Locate the cell with the specified text and output its (X, Y) center coordinate. 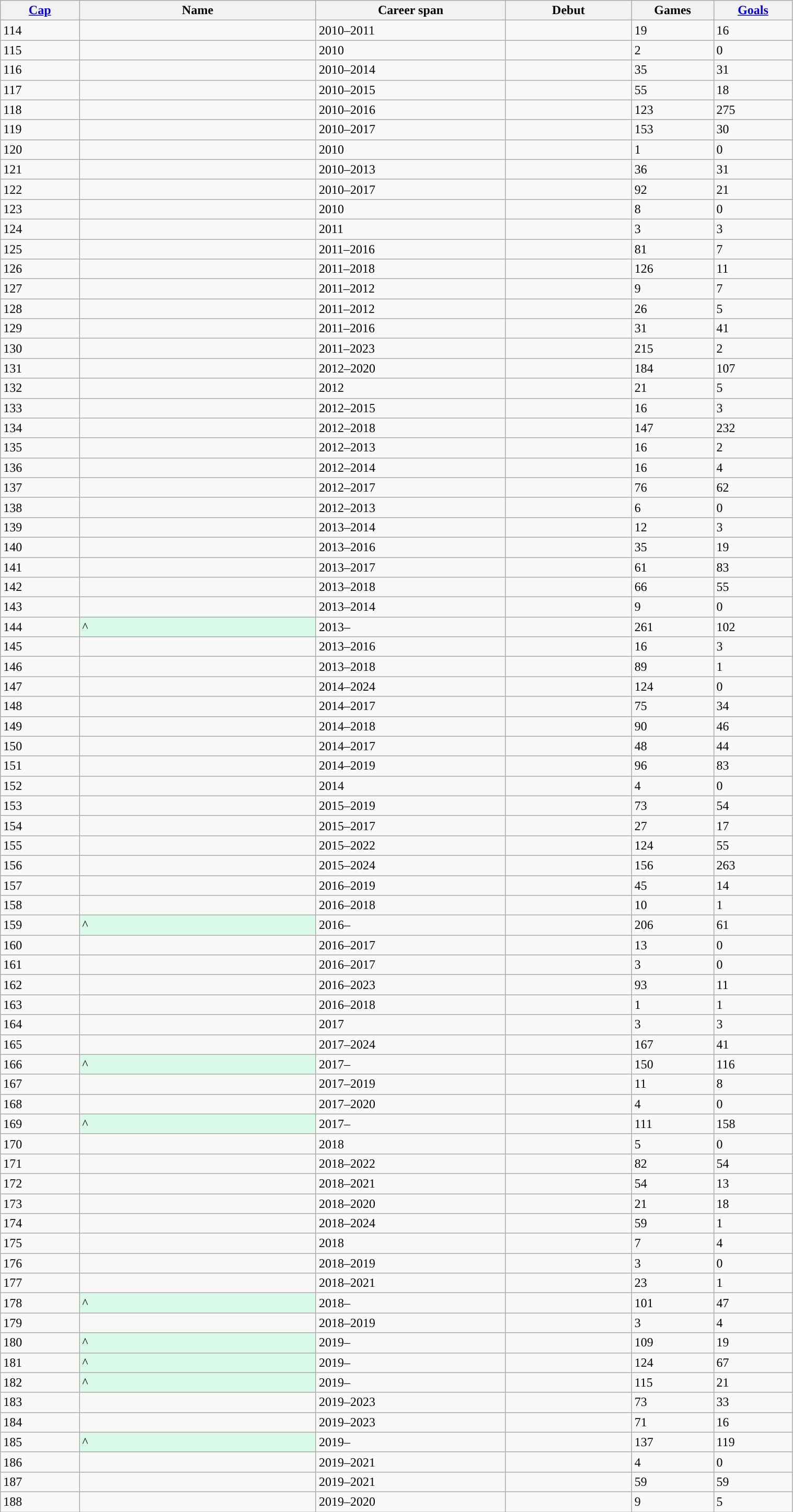
128 (40, 309)
36 (672, 169)
261 (672, 627)
141 (40, 567)
182 (40, 1382)
47 (753, 1303)
109 (672, 1343)
2015–2019 (410, 806)
2012 (410, 388)
14 (753, 886)
183 (40, 1402)
46 (753, 726)
Goals (753, 10)
133 (40, 408)
2011 (410, 229)
275 (753, 110)
2018–2022 (410, 1164)
138 (40, 507)
232 (753, 428)
177 (40, 1283)
44 (753, 746)
27 (672, 825)
17 (753, 825)
2012–2018 (410, 428)
163 (40, 1005)
111 (672, 1124)
2014 (410, 786)
140 (40, 547)
12 (672, 527)
171 (40, 1164)
159 (40, 925)
157 (40, 886)
71 (672, 1422)
90 (672, 726)
30 (753, 130)
2017 (410, 1025)
125 (40, 249)
178 (40, 1303)
139 (40, 527)
170 (40, 1144)
185 (40, 1442)
143 (40, 607)
215 (672, 348)
2015–2024 (410, 865)
181 (40, 1363)
172 (40, 1183)
82 (672, 1164)
2010–2015 (410, 90)
161 (40, 965)
145 (40, 647)
142 (40, 587)
206 (672, 925)
67 (753, 1363)
135 (40, 448)
130 (40, 348)
96 (672, 766)
169 (40, 1124)
2016–2023 (410, 985)
75 (672, 706)
187 (40, 1482)
107 (753, 368)
2018– (410, 1303)
2017–2019 (410, 1084)
174 (40, 1224)
152 (40, 786)
188 (40, 1502)
33 (753, 1402)
175 (40, 1243)
176 (40, 1263)
2011–2023 (410, 348)
122 (40, 189)
Career span (410, 10)
136 (40, 468)
101 (672, 1303)
168 (40, 1104)
120 (40, 149)
154 (40, 825)
45 (672, 886)
2013–2017 (410, 567)
2013– (410, 627)
127 (40, 289)
146 (40, 667)
2014–2018 (410, 726)
62 (753, 487)
148 (40, 706)
92 (672, 189)
144 (40, 627)
117 (40, 90)
2010–2011 (410, 30)
Cap (40, 10)
164 (40, 1025)
2016–2019 (410, 886)
2015–2017 (410, 825)
121 (40, 169)
134 (40, 428)
166 (40, 1064)
2015–2022 (410, 845)
2018–2024 (410, 1224)
2012–2015 (410, 408)
2012–2014 (410, 468)
2012–2020 (410, 368)
132 (40, 388)
263 (753, 865)
48 (672, 746)
2014–2024 (410, 687)
23 (672, 1283)
180 (40, 1343)
Debut (569, 10)
2011–2018 (410, 269)
2010–2014 (410, 70)
151 (40, 766)
2014–2019 (410, 766)
10 (672, 905)
118 (40, 110)
34 (753, 706)
129 (40, 329)
2017–2024 (410, 1044)
149 (40, 726)
66 (672, 587)
173 (40, 1203)
2017–2020 (410, 1104)
2018–2020 (410, 1203)
6 (672, 507)
155 (40, 845)
2019–2020 (410, 1502)
Games (672, 10)
165 (40, 1044)
26 (672, 309)
179 (40, 1323)
76 (672, 487)
160 (40, 945)
162 (40, 985)
2010–2016 (410, 110)
81 (672, 249)
93 (672, 985)
2012–2017 (410, 487)
2016– (410, 925)
131 (40, 368)
Name (198, 10)
2010–2013 (410, 169)
89 (672, 667)
114 (40, 30)
102 (753, 627)
186 (40, 1462)
